Capture the cell that displays the provided text and extract its (x, y) central coordinate. 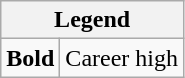
Bold (30, 58)
Legend (92, 20)
Career high (122, 58)
